Return the (X, Y) coordinate for the center point of the cell that contains the specified text.  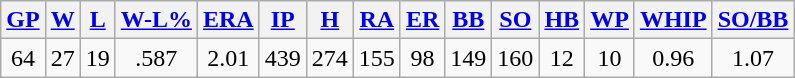
19 (98, 58)
SO (516, 20)
GP (23, 20)
RA (376, 20)
98 (422, 58)
1.07 (753, 58)
12 (562, 58)
HB (562, 20)
155 (376, 58)
10 (610, 58)
64 (23, 58)
439 (282, 58)
SO/BB (753, 20)
W (62, 20)
160 (516, 58)
W-L% (156, 20)
274 (330, 58)
0.96 (673, 58)
.587 (156, 58)
L (98, 20)
WHIP (673, 20)
BB (468, 20)
149 (468, 58)
ER (422, 20)
H (330, 20)
IP (282, 20)
WP (610, 20)
ERA (228, 20)
2.01 (228, 58)
27 (62, 58)
